Extract the [X, Y] coordinate from the center of the cell holding the provided text.  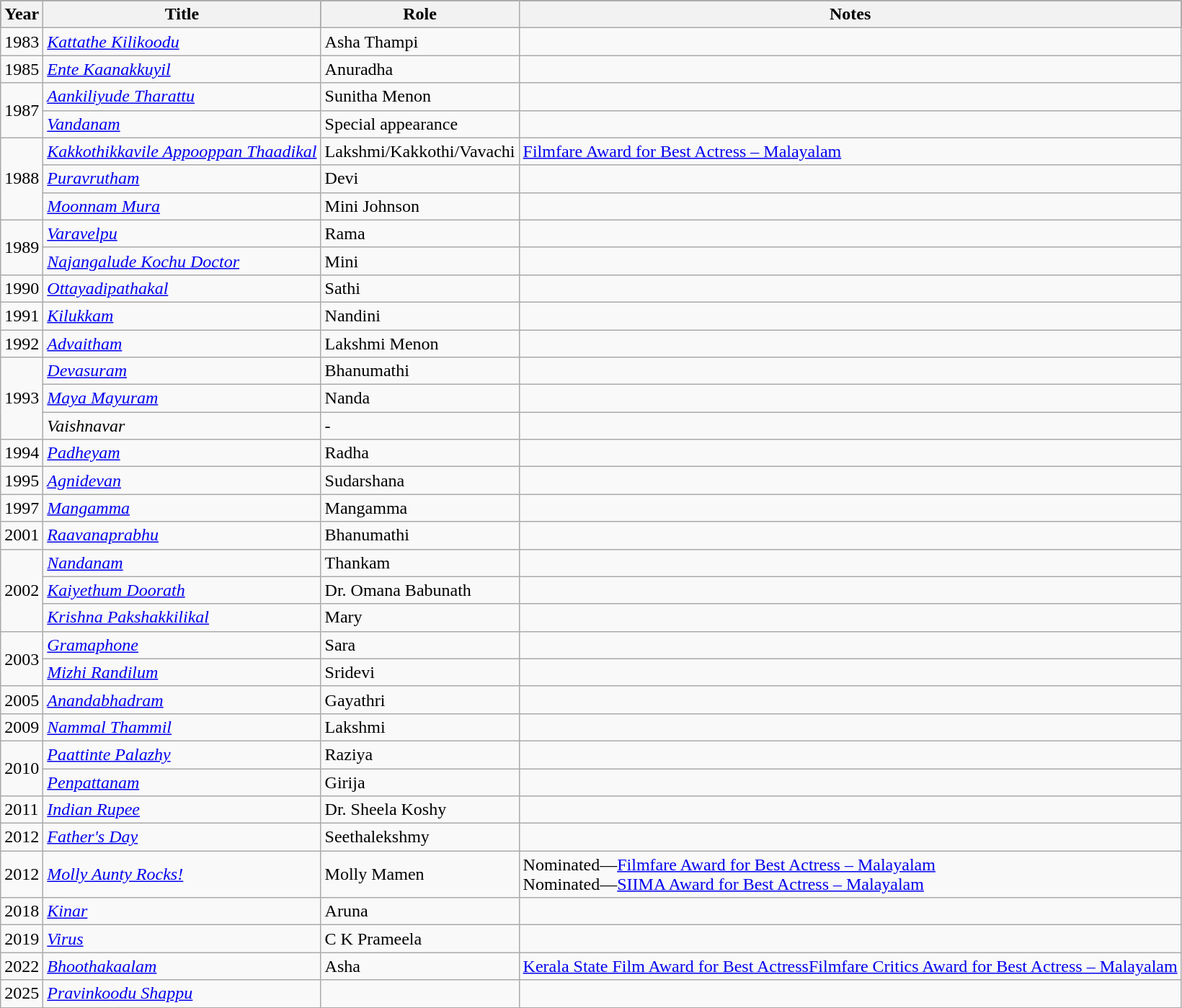
Role [419, 14]
2010 [22, 768]
C K Prameela [419, 939]
Nominated—Filmfare Award for Best Actress – MalayalamNominated—SIIMA Award for Best Actress – Malayalam [850, 875]
Rama [419, 233]
Nammal Thammil [182, 727]
Vandanam [182, 124]
Penpattanam [182, 782]
Najangalude Kochu Doctor [182, 261]
Ottayadipathakal [182, 288]
- [419, 426]
Sara [419, 645]
Mini [419, 261]
Sathi [419, 288]
Padheyam [182, 453]
Paattinte Palazhy [182, 754]
1991 [22, 316]
Aankiliyude Tharattu [182, 97]
Lakshmi [419, 727]
1988 [22, 179]
Kilukkam [182, 316]
Asha Thampi [419, 42]
Varavelpu [182, 233]
Title [182, 14]
Maya Mayuram [182, 398]
Radha [419, 453]
1997 [22, 508]
2003 [22, 659]
2022 [22, 966]
Molly Aunty Rocks! [182, 875]
1993 [22, 398]
Special appearance [419, 124]
Anuradha [419, 69]
Sunitha Menon [419, 97]
2018 [22, 911]
Anandabhadram [182, 700]
1987 [22, 110]
Thankam [419, 563]
Moonnam Mura [182, 206]
1983 [22, 42]
Nanda [419, 398]
Molly Mamen [419, 875]
Gayathri [419, 700]
Vaishnavar [182, 426]
2011 [22, 810]
Mary [419, 617]
Ente Kaanakkuyil [182, 69]
Sudarshana [419, 481]
Lakshmi Menon [419, 344]
2002 [22, 590]
1989 [22, 247]
Raavanaprabhu [182, 535]
Dr. Sheela Koshy [419, 810]
Gramaphone [182, 645]
Seethalekshmy [419, 837]
Raziya [419, 754]
Notes [850, 14]
2005 [22, 700]
Year [22, 14]
Agnidevan [182, 481]
Devi [419, 179]
1990 [22, 288]
Dr. Omana Babunath [419, 590]
Lakshmi/Kakkothi/Vavachi [419, 151]
Nandanam [182, 563]
Mizhi Randilum [182, 672]
Bhoothakaalam [182, 966]
Indian Rupee [182, 810]
Pravinkoodu Shappu [182, 994]
2019 [22, 939]
Advaitham [182, 344]
2009 [22, 727]
Kinar [182, 911]
Mini Johnson [419, 206]
1992 [22, 344]
Virus [182, 939]
Aruna [419, 911]
1994 [22, 453]
Nandini [419, 316]
Father's Day [182, 837]
Filmfare Award for Best Actress – Malayalam [850, 151]
Asha [419, 966]
Kaiyethum Doorath [182, 590]
2025 [22, 994]
Devasuram [182, 371]
1985 [22, 69]
Girija [419, 782]
Puravrutham [182, 179]
Krishna Pakshakkilikal [182, 617]
Kakkothikkavile Appooppan Thaadikal [182, 151]
Kattathe Kilikoodu [182, 42]
1995 [22, 481]
2001 [22, 535]
Kerala State Film Award for Best ActressFilmfare Critics Award for Best Actress – Malayalam [850, 966]
Sridevi [419, 672]
